Identify which cell holds the provided text, then report its (X, Y) central coordinate. 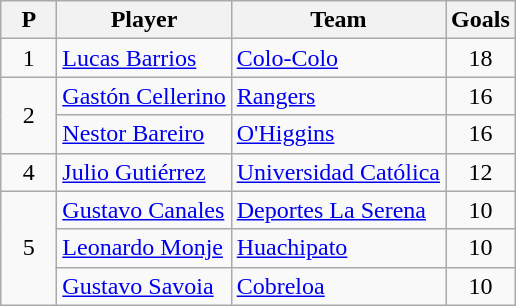
O'Higgins (338, 134)
Goals (481, 20)
Gastón Cellerino (144, 96)
Cobreloa (338, 286)
5 (29, 248)
Deportes La Serena (338, 210)
Leonardo Monje (144, 248)
Gustavo Savoia (144, 286)
Player (144, 20)
Colo-Colo (338, 58)
Team (338, 20)
Julio Gutiérrez (144, 172)
Rangers (338, 96)
Gustavo Canales (144, 210)
18 (481, 58)
Nestor Bareiro (144, 134)
4 (29, 172)
12 (481, 172)
Lucas Barrios (144, 58)
1 (29, 58)
Universidad Católica (338, 172)
2 (29, 115)
Huachipato (338, 248)
P (29, 20)
